Return the [x, y] coordinate for the center point of the cell that contains the specified text.  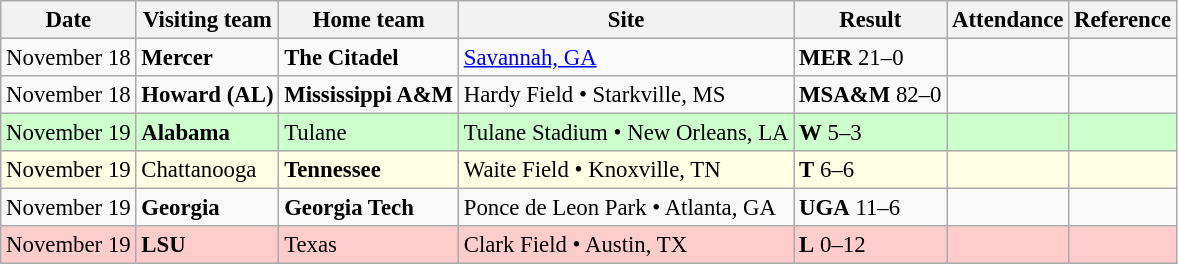
L 0–12 [870, 245]
LSU [208, 245]
Chattanooga [208, 170]
MSA&M 82–0 [870, 95]
Visiting team [208, 20]
Georgia [208, 208]
Ponce de Leon Park • Atlanta, GA [626, 208]
Texas [369, 245]
Mississippi A&M [369, 95]
Georgia Tech [369, 208]
Waite Field • Knoxville, TN [626, 170]
Alabama [208, 133]
T 6–6 [870, 170]
MER 21–0 [870, 58]
Site [626, 20]
Clark Field • Austin, TX [626, 245]
UGA 11–6 [870, 208]
Tennessee [369, 170]
Tulane [369, 133]
Hardy Field • Starkville, MS [626, 95]
W 5–3 [870, 133]
Savannah, GA [626, 58]
Result [870, 20]
Howard (AL) [208, 95]
Attendance [1008, 20]
The Citadel [369, 58]
Mercer [208, 58]
Date [68, 20]
Reference [1123, 20]
Tulane Stadium • New Orleans, LA [626, 133]
Home team [369, 20]
